Detect which cell encompasses the target text, then output its (X, Y) center coordinate. 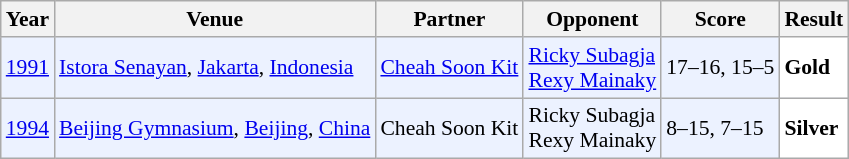
1994 (28, 128)
Silver (814, 128)
Gold (814, 68)
8–15, 7–15 (720, 128)
Venue (214, 19)
Partner (449, 19)
Year (28, 19)
Beijing Gymnasium, Beijing, China (214, 128)
Score (720, 19)
Istora Senayan, Jakarta, Indonesia (214, 68)
Result (814, 19)
1991 (28, 68)
Opponent (592, 19)
17–16, 15–5 (720, 68)
